Capture the cell that displays the provided text and extract its (x, y) central coordinate. 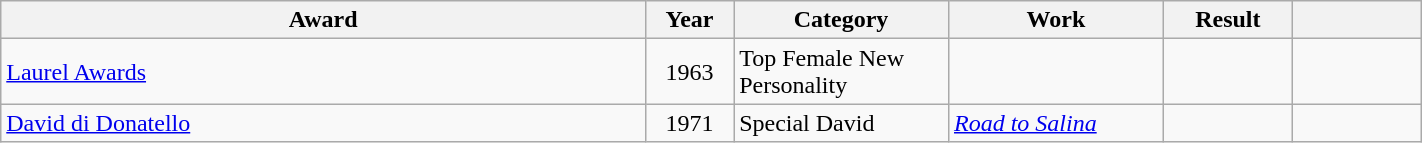
Year (689, 20)
David di Donatello (324, 123)
Result (1228, 20)
Award (324, 20)
1971 (689, 123)
Special David (842, 123)
Top Female New Personality (842, 72)
Laurel Awards (324, 72)
Category (842, 20)
Work (1056, 20)
1963 (689, 72)
Road to Salina (1056, 123)
